Capture the cell that displays the provided text and extract its [x, y] central coordinate. 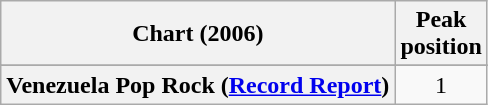
Venezuela Pop Rock (Record Report) [198, 85]
1 [441, 85]
Peakposition [441, 34]
Chart (2006) [198, 34]
